Scan for the cell matching the given text and deliver its (X, Y) coordinate at center. 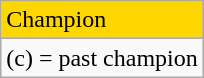
(c) = past champion (102, 58)
Champion (102, 20)
